Identify which cell holds the provided text, then report its [x, y] central coordinate. 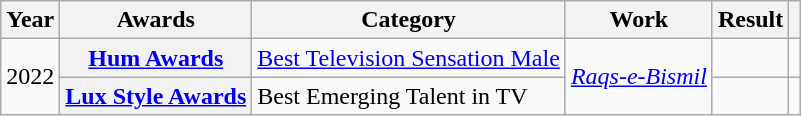
Hum Awards [156, 58]
Raqs-e-Bismil [638, 77]
2022 [30, 77]
Best Emerging Talent in TV [409, 96]
Category [409, 20]
Awards [156, 20]
Lux Style Awards [156, 96]
Best Television Sensation Male [409, 58]
Work [638, 20]
Year [30, 20]
Result [750, 20]
